Search for the cell housing the specified text and yield its (X, Y) center coordinate. 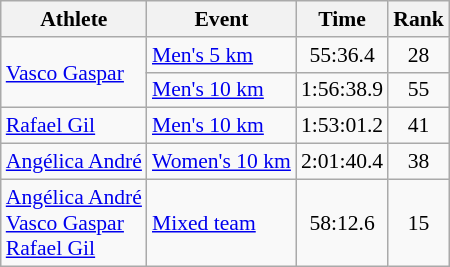
Rafael Gil (74, 126)
Women's 10 km (222, 162)
55 (418, 90)
Angélica André (74, 162)
Time (342, 19)
Rank (418, 19)
55:36.4 (342, 55)
1:56:38.9 (342, 90)
Mixed team (222, 222)
58:12.6 (342, 222)
Athlete (74, 19)
Men's 5 km (222, 55)
38 (418, 162)
1:53:01.2 (342, 126)
2:01:40.4 (342, 162)
Angélica AndréVasco GasparRafael Gil (74, 222)
41 (418, 126)
Event (222, 19)
15 (418, 222)
Vasco Gaspar (74, 72)
28 (418, 55)
